Find where the given text appears and provide that cell's center as (X, Y) coordinate. 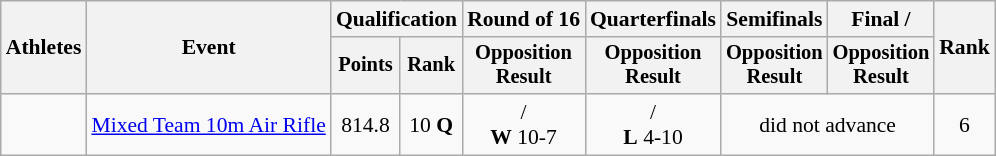
10 Q (431, 124)
Qualification (396, 19)
Points (366, 66)
814.8 (366, 124)
Quarterfinals (653, 19)
Athletes (44, 48)
Final / (882, 19)
Round of 16 (524, 19)
/ L 4-10 (653, 124)
Semifinals (774, 19)
/ W 10-7 (524, 124)
6 (964, 124)
Event (208, 48)
Mixed Team 10m Air Rifle (208, 124)
did not advance (828, 124)
